Find where the given text appears and provide that cell's center as [X, Y] coordinate. 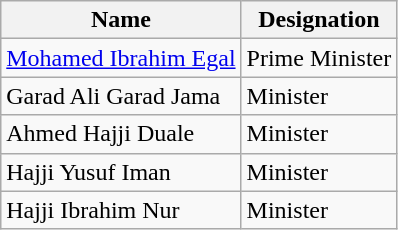
Garad Ali Garad Jama [121, 96]
Designation [319, 20]
Mohamed Ibrahim Egal [121, 58]
Name [121, 20]
Hajji Yusuf Iman [121, 172]
Prime Minister [319, 58]
Hajji Ibrahim Nur [121, 210]
Ahmed Hajji Duale [121, 134]
